Capture the cell that displays the provided text and extract its (X, Y) central coordinate. 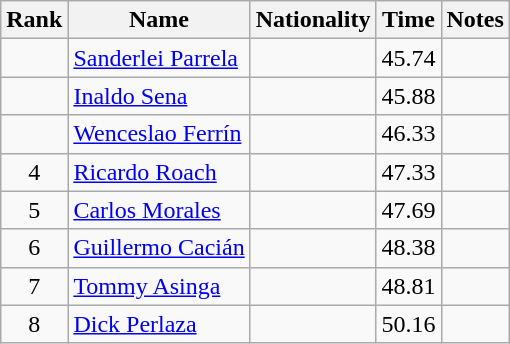
47.33 (408, 172)
Time (408, 20)
7 (34, 286)
48.81 (408, 286)
Rank (34, 20)
Guillermo Cacián (159, 248)
Nationality (313, 20)
5 (34, 210)
Wenceslao Ferrín (159, 134)
4 (34, 172)
6 (34, 248)
Carlos Morales (159, 210)
Tommy Asinga (159, 286)
Name (159, 20)
45.74 (408, 58)
Notes (475, 20)
Ricardo Roach (159, 172)
Inaldo Sena (159, 96)
50.16 (408, 324)
47.69 (408, 210)
46.33 (408, 134)
45.88 (408, 96)
Sanderlei Parrela (159, 58)
Dick Perlaza (159, 324)
48.38 (408, 248)
8 (34, 324)
